Output the (x, y) coordinate of the center of the cell containing the given text.  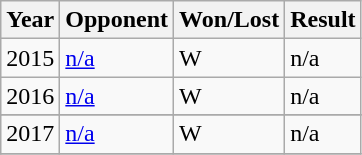
Opponent (117, 20)
2016 (30, 96)
2017 (30, 134)
Year (30, 20)
2015 (30, 58)
Result (323, 20)
Won/Lost (230, 20)
